Detect which cell encompasses the target text, then output its (x, y) center coordinate. 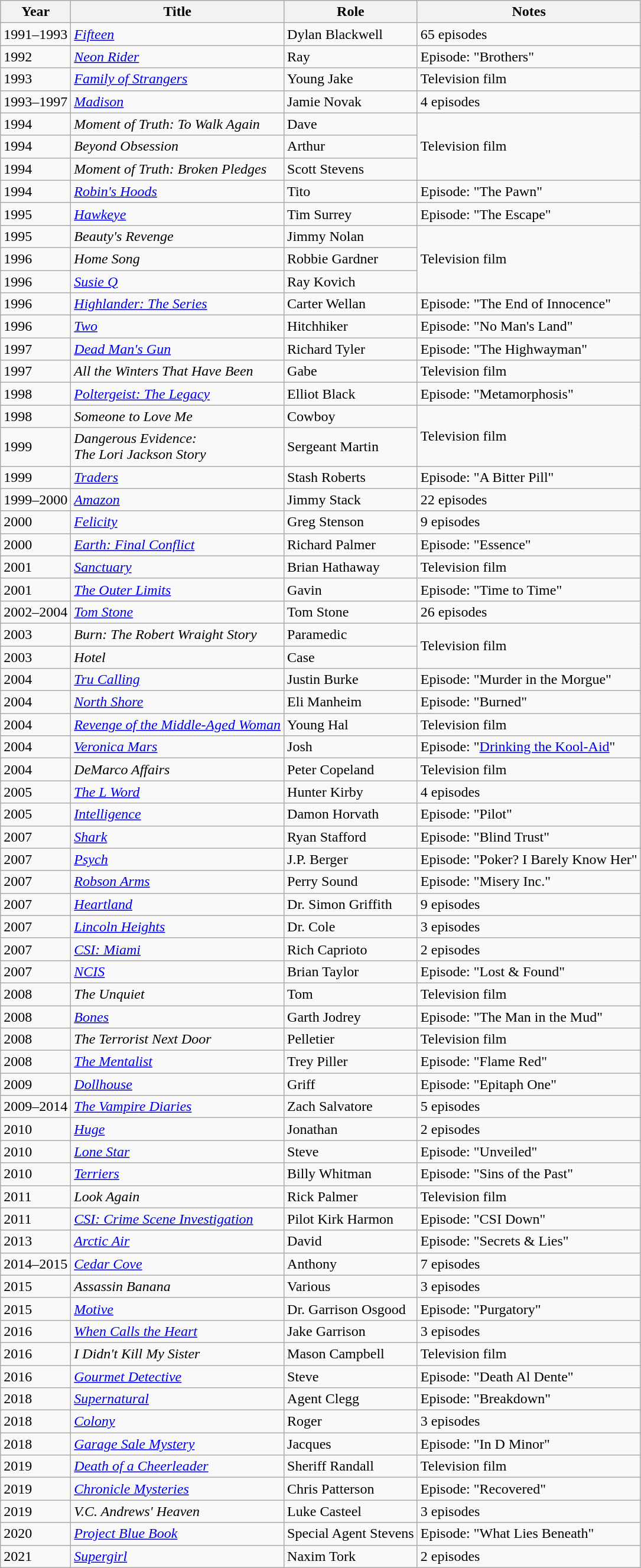
Episode: "The Escape" (529, 214)
Sanctuary (177, 567)
Dangerous Evidence:The Lori Jackson Story (177, 446)
Episode: "Sins of the Past" (529, 1174)
2009 (35, 1084)
Madison (177, 102)
Scott Stevens (351, 169)
Episode: "Epitaph One" (529, 1084)
2014–2015 (35, 1264)
Shark (177, 837)
Beauty's Revenge (177, 236)
Episode: "Poker? I Barely Know Her" (529, 859)
Peter Copeland (351, 770)
Episode: "The End of Innocence" (529, 304)
Colony (177, 1422)
22 episodes (529, 500)
2020 (35, 1534)
All the Winters That Have Been (177, 371)
Damon Horvath (351, 814)
Someone to Love Me (177, 416)
65 episodes (529, 34)
Pelletier (351, 1039)
CSI: Crime Scene Investigation (177, 1219)
Episode: "Time to Time" (529, 589)
Poltergeist: The Legacy (177, 394)
Episode: "Burned" (529, 702)
Episode: "Metamorphosis" (529, 394)
Perry Sound (351, 882)
Episode: "Brothers" (529, 57)
Episode: "Flame Red" (529, 1062)
Mason Campbell (351, 1354)
V.C. Andrews' Heaven (177, 1511)
Episode: "The Highwayman" (529, 349)
Episode: "Drinking the Kool-Aid" (529, 747)
Amazon (177, 500)
Griff (351, 1084)
Look Again (177, 1197)
Hotel (177, 657)
2013 (35, 1241)
Burn: The Robert Wraight Story (177, 634)
Felicity (177, 522)
Case (351, 657)
Episode: "Recovered" (529, 1489)
26 episodes (529, 612)
Sheriff Randall (351, 1466)
Arthur (351, 146)
Jimmy Stack (351, 500)
Brian Hathaway (351, 567)
Episode: "Death Al Dente" (529, 1377)
Cowboy (351, 416)
Josh (351, 747)
David (351, 1241)
Episode: "No Man's Land" (529, 327)
Young Jake (351, 79)
Luke Casteel (351, 1511)
Huge (177, 1129)
Anthony (351, 1264)
Naxim Tork (351, 1556)
Episode: "Blind Trust" (529, 837)
When Calls the Heart (177, 1331)
Role (351, 12)
Moment of Truth: Broken Pledges (177, 169)
Episode: "Unveiled" (529, 1152)
Rich Caprioto (351, 949)
Terriers (177, 1174)
Hawkeye (177, 214)
1999–2000 (35, 500)
Gabe (351, 371)
Jacques (351, 1444)
Dylan Blackwell (351, 34)
Jamie Novak (351, 102)
Neon Rider (177, 57)
Carter Wellan (351, 304)
Dead Man's Gun (177, 349)
Episode: "The Man in the Mud" (529, 1016)
Episode: "Purgatory" (529, 1309)
Episode: "Pilot" (529, 814)
Dr. Simon Griffith (351, 904)
Greg Stenson (351, 522)
Episode: "Essence" (529, 545)
Eli Manheim (351, 702)
Pilot Kirk Harmon (351, 1219)
Dr. Garrison Osgood (351, 1309)
Motive (177, 1309)
Assassin Banana (177, 1286)
Susie Q (177, 282)
Trey Piller (351, 1062)
Title (177, 12)
Tru Calling (177, 680)
Special Agent Stevens (351, 1534)
Ryan Stafford (351, 837)
Supergirl (177, 1556)
J.P. Berger (351, 859)
Richard Palmer (351, 545)
Hunter Kirby (351, 792)
Dr. Cole (351, 927)
2009–2014 (35, 1107)
Psych (177, 859)
Project Blue Book (177, 1534)
Arctic Air (177, 1241)
Supernatural (177, 1399)
Lone Star (177, 1152)
Moment of Truth: To Walk Again (177, 124)
Chris Patterson (351, 1489)
Tito (351, 191)
Robbie Gardner (351, 259)
Hitchhiker (351, 327)
Robson Arms (177, 882)
Stash Roberts (351, 477)
Agent Clegg (351, 1399)
Ray (351, 57)
Tom (351, 994)
Year (35, 12)
Justin Burke (351, 680)
Jimmy Nolan (351, 236)
Gavin (351, 589)
Cedar Cove (177, 1264)
Richard Tyler (351, 349)
Various (351, 1286)
Rick Palmer (351, 1197)
Chronicle Mysteries (177, 1489)
Sergeant Martin (351, 446)
2021 (35, 1556)
Lincoln Heights (177, 927)
Jonathan (351, 1129)
Episode: "Secrets & Lies" (529, 1241)
Episode: "Lost & Found" (529, 972)
Zach Salvatore (351, 1107)
Robin's Hoods (177, 191)
Episode: "The Pawn" (529, 191)
The Outer Limits (177, 589)
The Vampire Diaries (177, 1107)
Episode: "What Lies Beneath" (529, 1534)
Earth: Final Conflict (177, 545)
CSI: Miami (177, 949)
Episode: "A Bitter Pill" (529, 477)
1992 (35, 57)
Jake Garrison (351, 1331)
Intelligence (177, 814)
Billy Whitman (351, 1174)
Highlander: The Series (177, 304)
Episode: "Breakdown" (529, 1399)
Home Song (177, 259)
Brian Taylor (351, 972)
The Unquiet (177, 994)
1991–1993 (35, 34)
Garage Sale Mystery (177, 1444)
The L Word (177, 792)
Episode: "In D Minor" (529, 1444)
Gourmet Detective (177, 1377)
Beyond Obsession (177, 146)
DeMarco Affairs (177, 770)
Garth Jodrey (351, 1016)
Episode: "Murder in the Morgue" (529, 680)
The Terrorist Next Door (177, 1039)
North Shore (177, 702)
Elliot Black (351, 394)
NCIS (177, 972)
Two (177, 327)
Episode: "Misery Inc." (529, 882)
Young Hal (351, 725)
2002–2004 (35, 612)
Dave (351, 124)
Paramedic (351, 634)
Heartland (177, 904)
Ray Kovich (351, 282)
Episode: "CSI Down" (529, 1219)
7 episodes (529, 1264)
Family of Strangers (177, 79)
Tim Surrey (351, 214)
Notes (529, 12)
The Mentalist (177, 1062)
Death of a Cheerleader (177, 1466)
Revenge of the Middle-Aged Woman (177, 725)
5 episodes (529, 1107)
Veronica Mars (177, 747)
Dollhouse (177, 1084)
Roger (351, 1422)
Bones (177, 1016)
I Didn't Kill My Sister (177, 1354)
Fifteen (177, 34)
Traders (177, 477)
1993 (35, 79)
1993–1997 (35, 102)
